Identify which cell holds the provided text, then report its (X, Y) central coordinate. 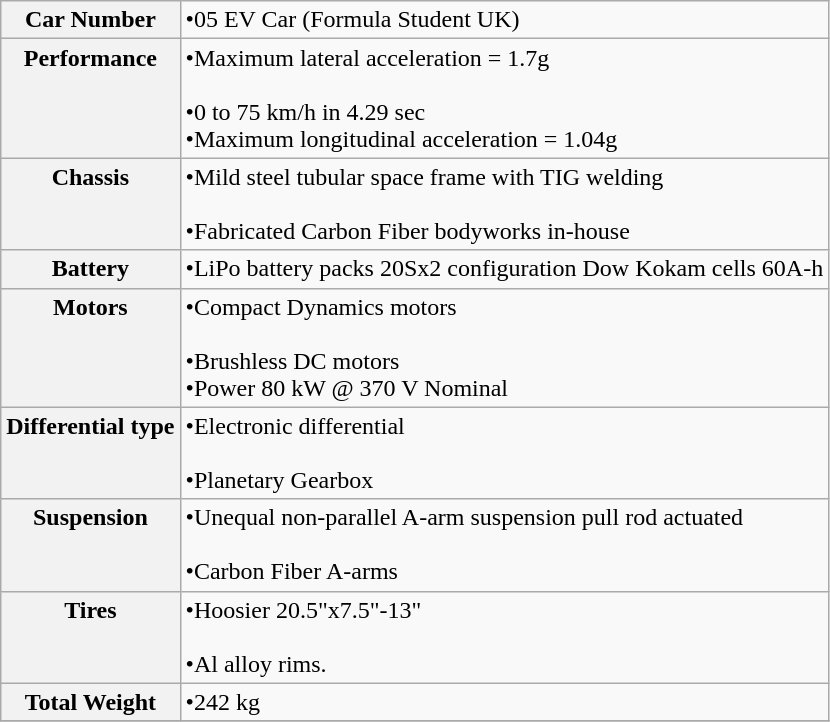
•05 EV Car (Formula Student UK) (504, 20)
Suspension (90, 545)
Differential type (90, 453)
Chassis (90, 204)
•Compact Dynamics motors•Brushless DC motors •Power 80 kW @ 370 V Nominal (504, 348)
•Mild steel tubular space frame with TIG welding •Fabricated Carbon Fiber bodyworks in-house (504, 204)
•Maximum lateral acceleration = 1.7g •0 to 75 km/h in 4.29 sec •Maximum longitudinal acceleration = 1.04g (504, 98)
•242 kg (504, 702)
•Unequal non-parallel A-arm suspension pull rod actuated•Carbon Fiber A-arms (504, 545)
Performance (90, 98)
•LiPo battery packs 20Sx2 configuration Dow Kokam cells 60A-h (504, 269)
Battery (90, 269)
Car Number (90, 20)
•Electronic differential•Planetary Gearbox (504, 453)
Motors (90, 348)
•Hoosier 20.5"x7.5"-13"•Al alloy rims. (504, 637)
Total Weight (90, 702)
Tires (90, 637)
